Search for the cell housing the specified text and yield its [x, y] center coordinate. 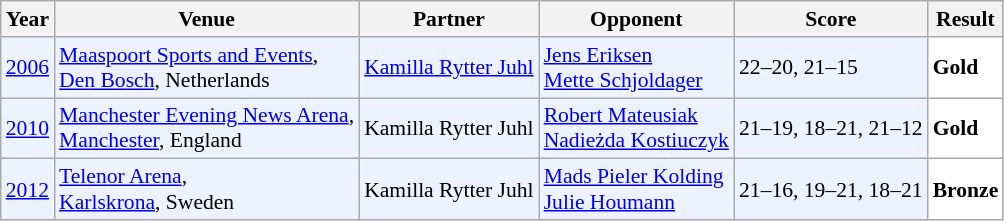
Year [28, 19]
Result [966, 19]
Manchester Evening News Arena,Manchester, England [206, 128]
2010 [28, 128]
Telenor Arena,Karlskrona, Sweden [206, 190]
Score [831, 19]
Opponent [636, 19]
2012 [28, 190]
Partner [449, 19]
Bronze [966, 190]
Venue [206, 19]
2006 [28, 68]
21–16, 19–21, 18–21 [831, 190]
21–19, 18–21, 21–12 [831, 128]
22–20, 21–15 [831, 68]
Robert Mateusiak Nadieżda Kostiuczyk [636, 128]
Mads Pieler Kolding Julie Houmann [636, 190]
Maaspoort Sports and Events,Den Bosch, Netherlands [206, 68]
Jens Eriksen Mette Schjoldager [636, 68]
